For the text-containing cell, return its midpoint in [X, Y] coordinate format. 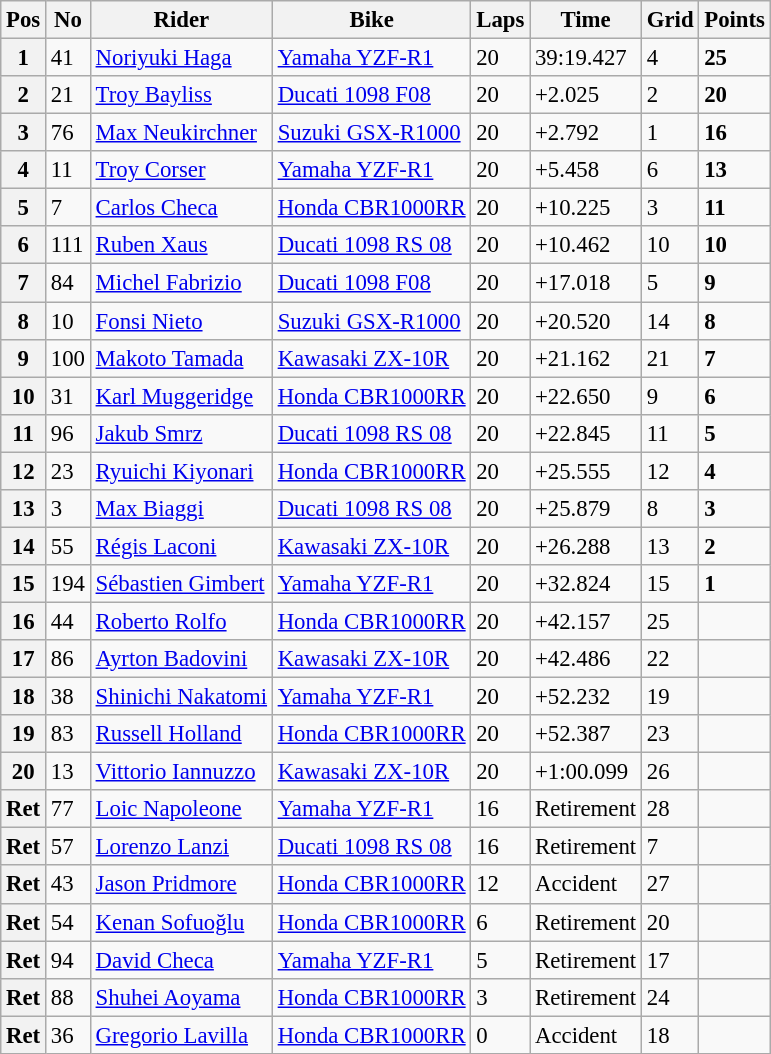
+25.879 [586, 509]
94 [68, 960]
Jason Pridmore [181, 885]
84 [68, 283]
Carlos Checa [181, 208]
+1:00.099 [586, 772]
96 [68, 433]
Grid [670, 20]
+52.232 [586, 697]
Ryuichi Kiyonari [181, 471]
Régis Laconi [181, 546]
Lorenzo Lanzi [181, 847]
Jakub Smrz [181, 433]
Kenan Sofuoğlu [181, 922]
+42.486 [586, 659]
Loic Napoleone [181, 809]
Bike [372, 20]
Ruben Xaus [181, 245]
27 [670, 885]
41 [68, 58]
No [68, 20]
+20.520 [586, 321]
86 [68, 659]
44 [68, 621]
194 [68, 584]
+2.025 [586, 95]
0 [500, 1035]
Laps [500, 20]
Time [586, 20]
Rider [181, 20]
24 [670, 997]
83 [68, 734]
Makoto Tamada [181, 358]
+32.824 [586, 584]
43 [68, 885]
Troy Bayliss [181, 95]
Gregorio Lavilla [181, 1035]
Michel Fabrizio [181, 283]
Noriyuki Haga [181, 58]
Karl Muggeridge [181, 396]
57 [68, 847]
Shinichi Nakatomi [181, 697]
76 [68, 133]
Shuhei Aoyama [181, 997]
Russell Holland [181, 734]
Max Neukirchner [181, 133]
+10.462 [586, 245]
111 [68, 245]
+2.792 [586, 133]
David Checa [181, 960]
Sébastien Gimbert [181, 584]
100 [68, 358]
Fonsi Nieto [181, 321]
31 [68, 396]
+52.387 [586, 734]
+10.225 [586, 208]
22 [670, 659]
Troy Corser [181, 170]
+22.650 [586, 396]
54 [68, 922]
Pos [24, 20]
28 [670, 809]
+5.458 [586, 170]
26 [670, 772]
+42.157 [586, 621]
Points [734, 20]
Roberto Rolfo [181, 621]
77 [68, 809]
Ayrton Badovini [181, 659]
Max Biaggi [181, 509]
+22.845 [586, 433]
36 [68, 1035]
+26.288 [586, 546]
+21.162 [586, 358]
55 [68, 546]
+17.018 [586, 283]
Vittorio Iannuzzo [181, 772]
+25.555 [586, 471]
88 [68, 997]
38 [68, 697]
39:19.427 [586, 58]
